Locate the cell with the specified text and output its (x, y) center coordinate. 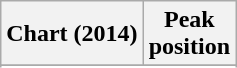
Peakposition (189, 34)
Chart (2014) (72, 34)
